Locate the cell with the specified text and output its (x, y) center coordinate. 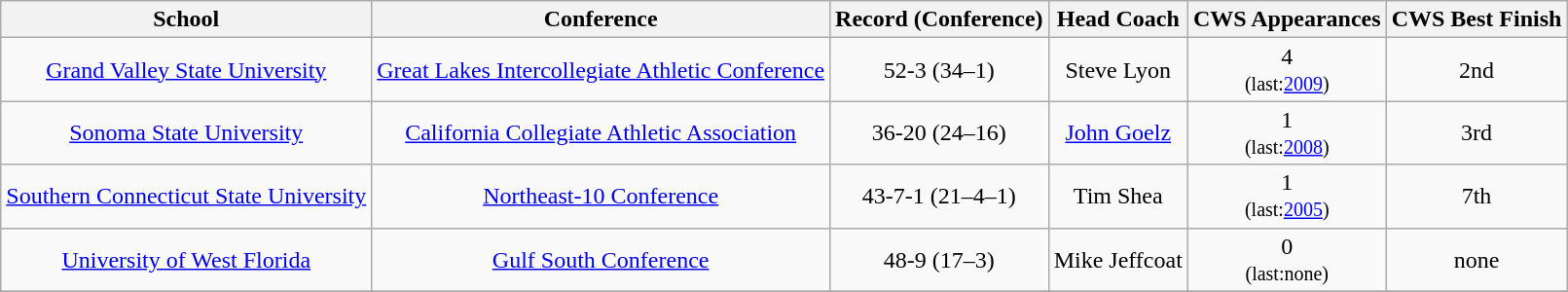
Mike Jeffcoat (1117, 259)
School (187, 19)
CWS Appearances (1287, 19)
43-7-1 (21–4–1) (940, 197)
7th (1477, 197)
Conference (602, 19)
1(last:2005) (1287, 197)
Gulf South Conference (602, 259)
3rd (1477, 132)
2nd (1477, 70)
Head Coach (1117, 19)
Steve Lyon (1117, 70)
36-20 (24–16) (940, 132)
CWS Best Finish (1477, 19)
Southern Connecticut State University (187, 197)
52-3 (34–1) (940, 70)
Tim Shea (1117, 197)
John Goelz (1117, 132)
Sonoma State University (187, 132)
California Collegiate Athletic Association (602, 132)
Grand Valley State University (187, 70)
none (1477, 259)
48-9 (17–3) (940, 259)
1(last:2008) (1287, 132)
Great Lakes Intercollegiate Athletic Conference (602, 70)
Record (Conference) (940, 19)
0(last:none) (1287, 259)
4(last:2009) (1287, 70)
University of West Florida (187, 259)
Northeast-10 Conference (602, 197)
